Identify which cell holds the provided text, then report its (x, y) central coordinate. 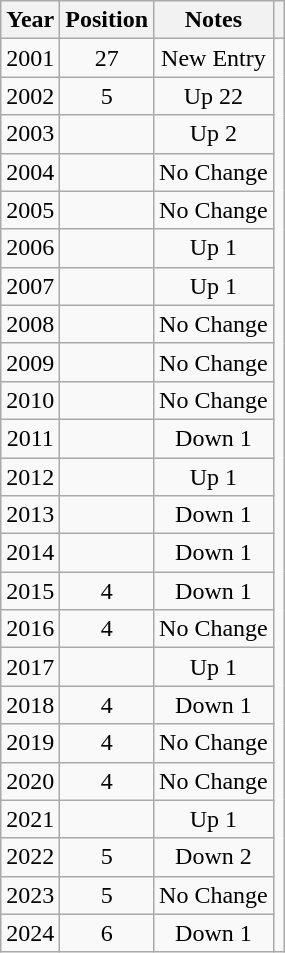
2002 (30, 96)
2010 (30, 400)
2004 (30, 172)
2023 (30, 895)
2019 (30, 743)
2012 (30, 477)
2022 (30, 857)
2005 (30, 210)
2016 (30, 629)
Down 2 (214, 857)
2011 (30, 438)
2017 (30, 667)
2007 (30, 286)
Notes (214, 20)
2006 (30, 248)
2013 (30, 515)
2021 (30, 819)
Up 2 (214, 134)
6 (107, 933)
Up 22 (214, 96)
27 (107, 58)
2014 (30, 553)
Year (30, 20)
2008 (30, 324)
2018 (30, 705)
Position (107, 20)
2003 (30, 134)
2009 (30, 362)
2001 (30, 58)
2024 (30, 933)
2020 (30, 781)
2015 (30, 591)
New Entry (214, 58)
